Pinpoint the cell where the given text exists, returning its [x, y] midpoint coordinate. 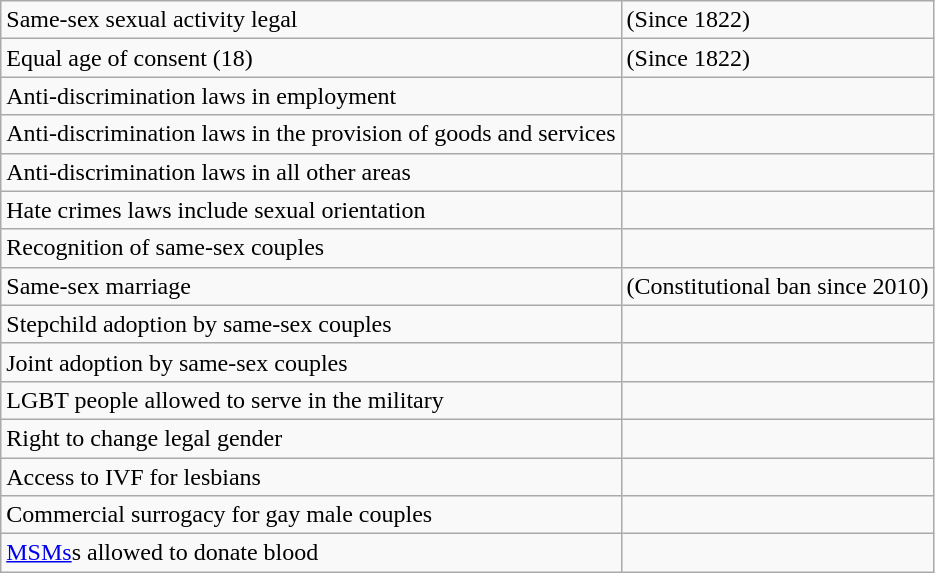
Right to change legal gender [311, 438]
Same-sex sexual activity legal [311, 20]
Equal age of consent (18) [311, 58]
MSMss allowed to donate blood [311, 553]
(Constitutional ban since 2010) [778, 286]
Anti-discrimination laws in all other areas [311, 172]
LGBT people allowed to serve in the military [311, 400]
Hate crimes laws include sexual orientation [311, 210]
Anti-discrimination laws in the provision of goods and services [311, 134]
Commercial surrogacy for gay male couples [311, 515]
Recognition of same-sex couples [311, 248]
Access to IVF for lesbians [311, 477]
Anti-discrimination laws in employment [311, 96]
Joint adoption by same-sex couples [311, 362]
Stepchild adoption by same-sex couples [311, 324]
Same-sex marriage [311, 286]
